Determine the [X, Y] coordinate at the center of the cell enclosing the given text.  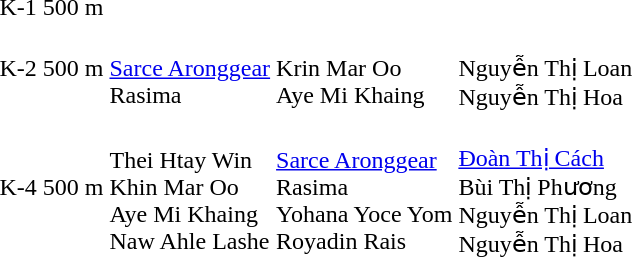
Sarce AronggearRasima [190, 68]
Krin Mar Oo Aye Mi Khaing [364, 68]
